Identify which cell holds the provided text, then report its [x, y] central coordinate. 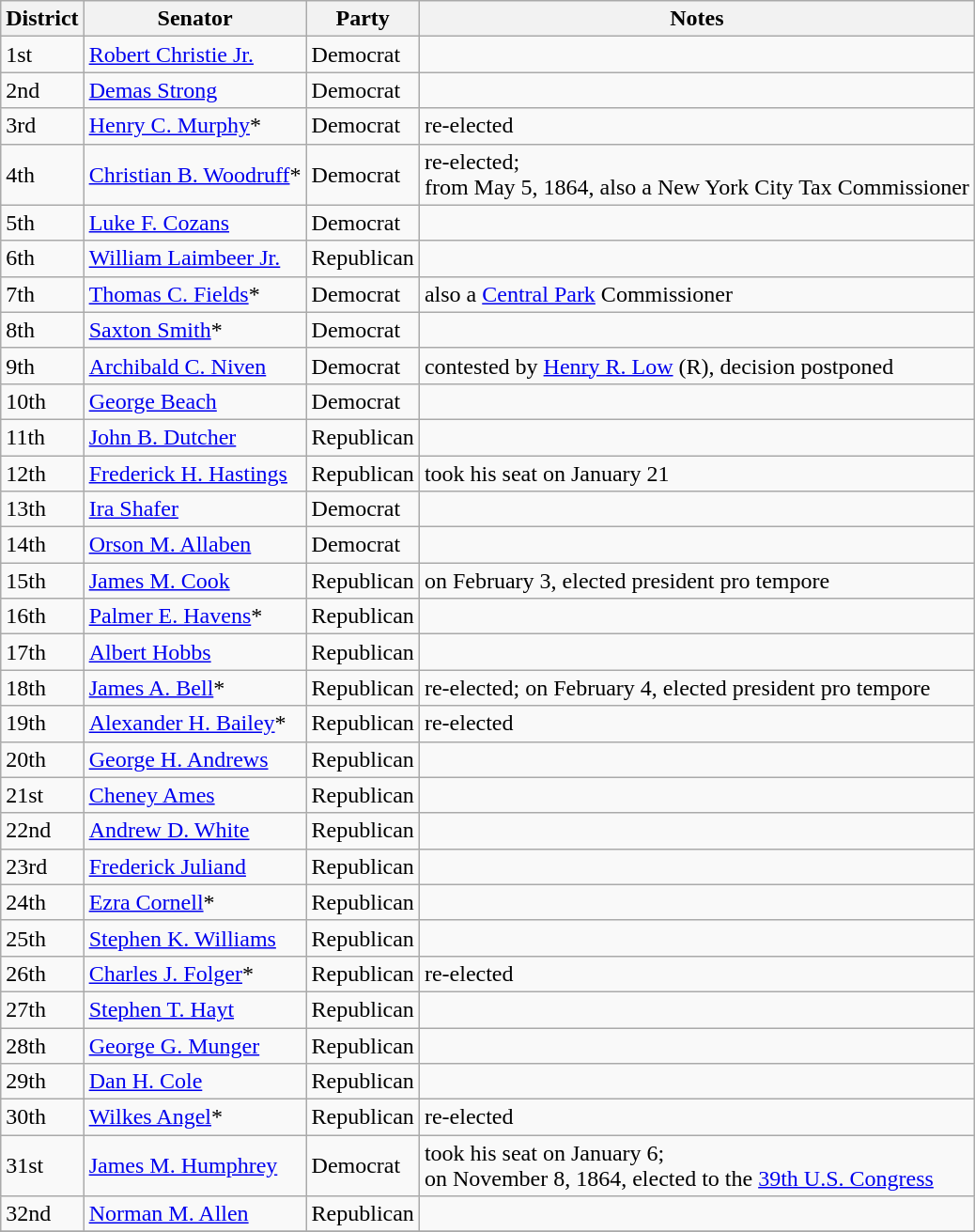
Frederick Juliand [195, 866]
Senator [195, 19]
Stephen T. Hayt [195, 1009]
16th [42, 616]
23rd [42, 866]
Party [363, 19]
Notes [697, 19]
Demas Strong [195, 90]
18th [42, 688]
Norman M. Allen [195, 1214]
took his seat on January 6; on November 8, 1864, elected to the 39th U.S. Congress [697, 1165]
2nd [42, 90]
James M. Cook [195, 581]
29th [42, 1082]
21st [42, 795]
Charles J. Folger* [195, 974]
Andrew D. White [195, 831]
Alexander H. Bailey* [195, 724]
Cheney Ames [195, 795]
22nd [42, 831]
re-elected; on February 4, elected president pro tempore [697, 688]
28th [42, 1046]
Luke F. Cozans [195, 223]
on February 3, elected president pro tempore [697, 581]
3rd [42, 126]
11th [42, 437]
27th [42, 1009]
10th [42, 401]
also a Central Park Commissioner [697, 294]
4th [42, 175]
re-elected; from May 5, 1864, also a New York City Tax Commissioner [697, 175]
Stephen K. Williams [195, 938]
7th [42, 294]
contested by Henry R. Low (R), decision postponed [697, 366]
Thomas C. Fields* [195, 294]
took his seat on January 21 [697, 473]
14th [42, 545]
9th [42, 366]
30th [42, 1117]
Christian B. Woodruff* [195, 175]
32nd [42, 1214]
Dan H. Cole [195, 1082]
James M. Humphrey [195, 1165]
25th [42, 938]
Archibald C. Niven [195, 366]
15th [42, 581]
George Beach [195, 401]
District [42, 19]
Robert Christie Jr. [195, 55]
Ezra Cornell* [195, 902]
George G. Munger [195, 1046]
26th [42, 974]
Wilkes Angel* [195, 1117]
Frederick H. Hastings [195, 473]
17th [42, 652]
12th [42, 473]
6th [42, 258]
John B. Dutcher [195, 437]
8th [42, 330]
24th [42, 902]
31st [42, 1165]
5th [42, 223]
Ira Shafer [195, 509]
Henry C. Murphy* [195, 126]
Orson M. Allaben [195, 545]
1st [42, 55]
George H. Andrews [195, 759]
Palmer E. Havens* [195, 616]
13th [42, 509]
James A. Bell* [195, 688]
20th [42, 759]
William Laimbeer Jr. [195, 258]
Saxton Smith* [195, 330]
19th [42, 724]
Albert Hobbs [195, 652]
